Pinpoint the cell where the given text exists, returning its [x, y] midpoint coordinate. 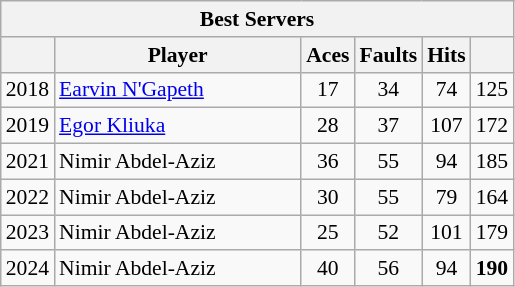
107 [446, 126]
40 [328, 269]
Aces [328, 55]
30 [328, 197]
2023 [28, 233]
37 [388, 126]
101 [446, 233]
52 [388, 233]
56 [388, 269]
25 [328, 233]
Player [178, 55]
36 [328, 162]
Best Servers [257, 19]
190 [492, 269]
2019 [28, 126]
79 [446, 197]
Faults [388, 55]
Earvin N'Gapeth [178, 90]
34 [388, 90]
Hits [446, 55]
2018 [28, 90]
2022 [28, 197]
2021 [28, 162]
185 [492, 162]
125 [492, 90]
164 [492, 197]
Egor Kliuka [178, 126]
179 [492, 233]
17 [328, 90]
172 [492, 126]
28 [328, 126]
74 [446, 90]
2024 [28, 269]
